Find where the given text appears and provide that cell's center as (X, Y) coordinate. 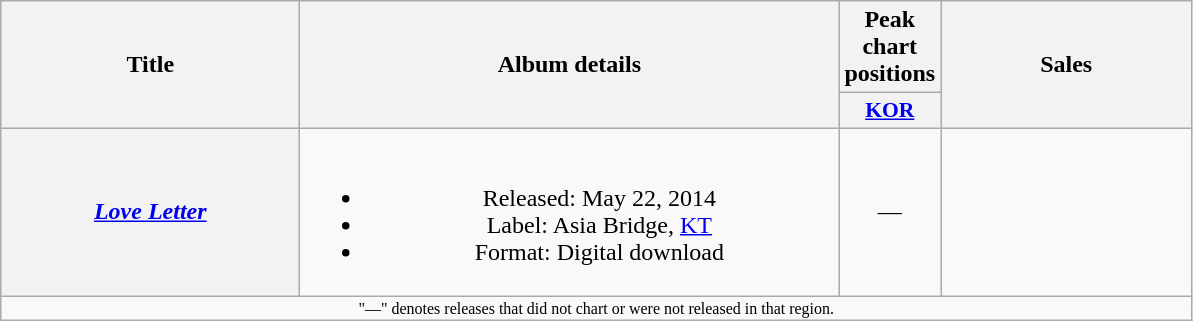
Title (150, 65)
KOR (890, 111)
Album details (570, 65)
— (890, 212)
Sales (1066, 65)
Peak chart positions (890, 47)
Love Letter (150, 212)
"—" denotes releases that did not chart or were not released in that region. (596, 308)
Released: May 22, 2014Label: Asia Bridge, KTFormat: Digital download (570, 212)
